Detect which cell encompasses the target text, then output its (X, Y) center coordinate. 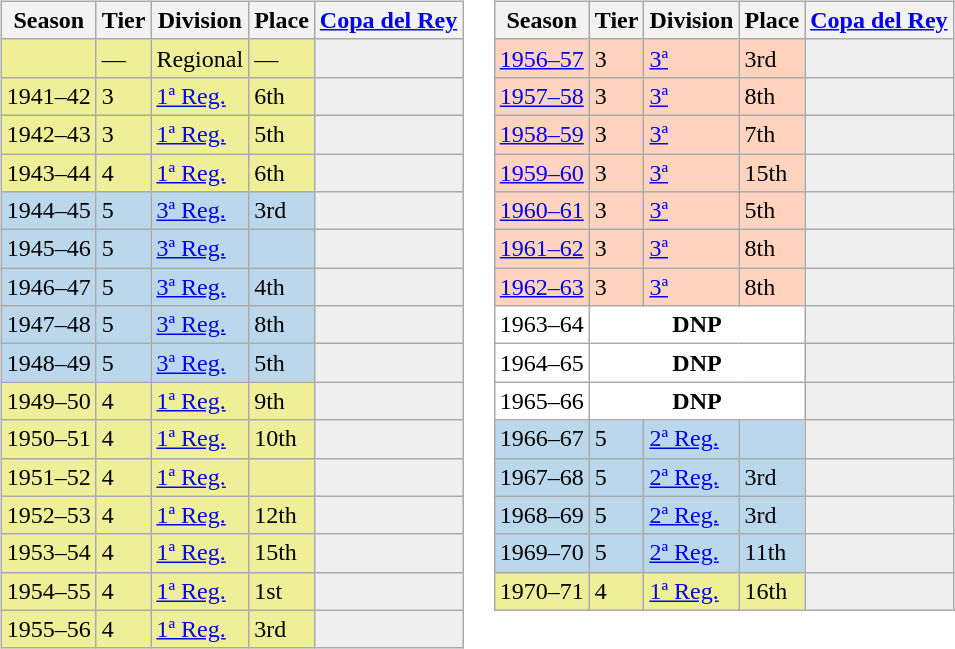
1950–51 (48, 439)
1951–52 (48, 477)
1947–48 (48, 325)
16th (772, 591)
1942–43 (48, 134)
1968–69 (542, 515)
1964–65 (542, 363)
1944–45 (48, 211)
1962–63 (542, 287)
1943–44 (48, 173)
1949–50 (48, 401)
1952–53 (48, 515)
1966–67 (542, 439)
1963–64 (542, 325)
1965–66 (542, 401)
1954–55 (48, 591)
7th (772, 134)
1946–47 (48, 287)
12th (282, 515)
1957–58 (542, 96)
1955–56 (48, 629)
11th (772, 553)
1960–61 (542, 211)
1958–59 (542, 134)
1st (282, 591)
1970–71 (542, 591)
1941–42 (48, 96)
1948–49 (48, 363)
Regional (200, 58)
1956–57 (542, 58)
1969–70 (542, 553)
1945–46 (48, 249)
4th (282, 287)
10th (282, 439)
1961–62 (542, 249)
1953–54 (48, 553)
1967–68 (542, 477)
1959–60 (542, 173)
9th (282, 401)
